Scan for the cell matching the given text and deliver its (X, Y) coordinate at center. 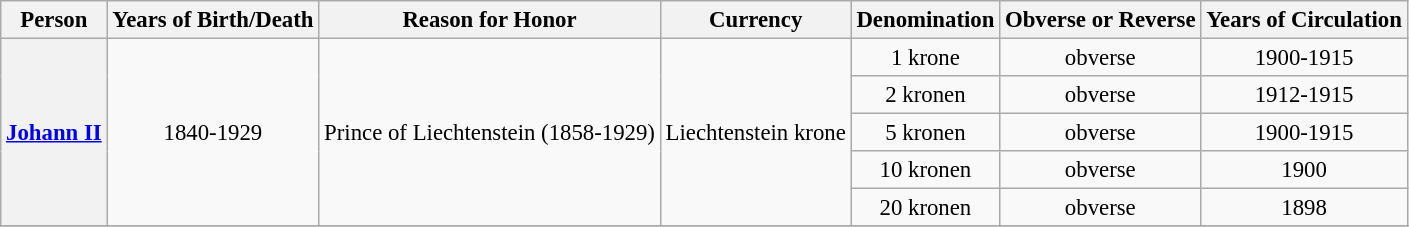
10 kronen (926, 170)
Person (54, 20)
Liechtenstein krone (756, 133)
1840-1929 (213, 133)
5 kronen (926, 133)
1900 (1304, 170)
Reason for Honor (490, 20)
Denomination (926, 20)
Johann II (54, 133)
1898 (1304, 208)
Obverse or Reverse (1100, 20)
20 kronen (926, 208)
Years of Birth/Death (213, 20)
Currency (756, 20)
Prince of Liechtenstein (1858-1929) (490, 133)
2 kronen (926, 95)
1912-1915 (1304, 95)
1 krone (926, 58)
Years of Circulation (1304, 20)
